Determine the (X, Y) coordinate at the center of the cell enclosing the given text.  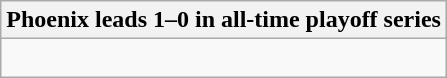
Phoenix leads 1–0 in all-time playoff series (224, 20)
